Return [x, y] of the center of cell containing provided text 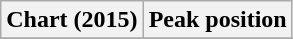
Chart (2015) [72, 20]
Peak position [218, 20]
